Identify which cell holds the provided text, then report its (x, y) central coordinate. 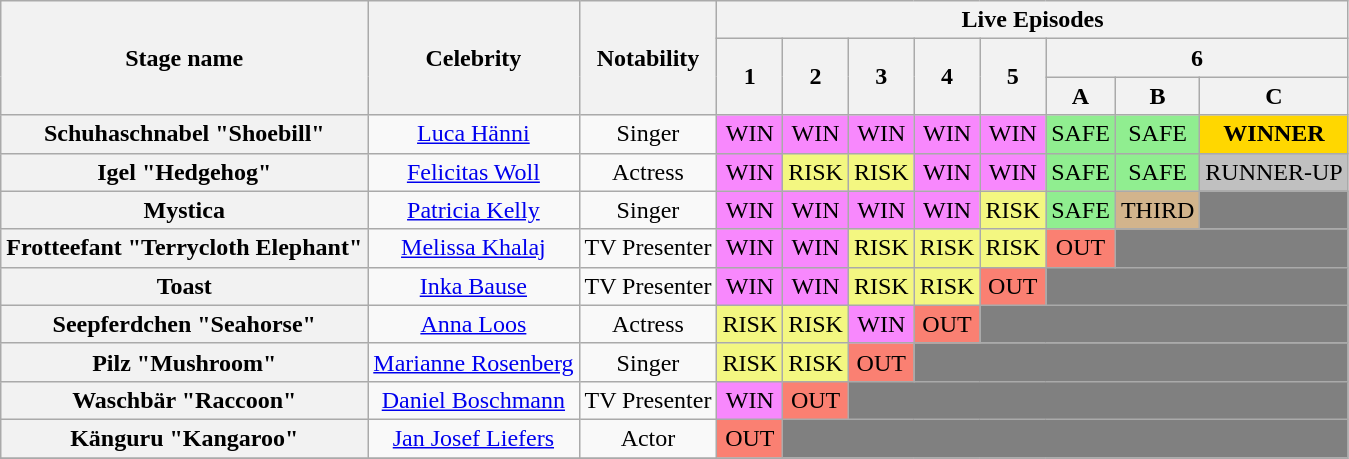
Waschbär "Raccoon" (184, 400)
2 (816, 77)
Daniel Boschmann (474, 400)
Seepferdchen "Seahorse" (184, 324)
Mystica (184, 210)
Stage name (184, 58)
WINNER (1274, 134)
RUNNER-UP (1274, 172)
Luca Hänni (474, 134)
Jan Josef Liefers (474, 438)
Schuhaschnabel "Shoebill" (184, 134)
C (1274, 96)
THIRD (1157, 210)
4 (947, 77)
A (1081, 96)
Notability (648, 58)
Patricia Kelly (474, 210)
Igel "Hedgehog" (184, 172)
Actor (648, 438)
Melissa Khalaj (474, 248)
3 (881, 77)
Pilz "Mushroom" (184, 362)
Frotteefant "Terrycloth Elephant" (184, 248)
Felicitas Woll (474, 172)
Toast (184, 286)
5 (1013, 77)
Anna Loos (474, 324)
Känguru "Kangaroo" (184, 438)
1 (750, 77)
Marianne Rosenberg (474, 362)
Live Episodes (1032, 20)
Celebrity (474, 58)
6 (1198, 58)
B (1157, 96)
Inka Bause (474, 286)
